Return [X, Y] of the center of cell containing provided text 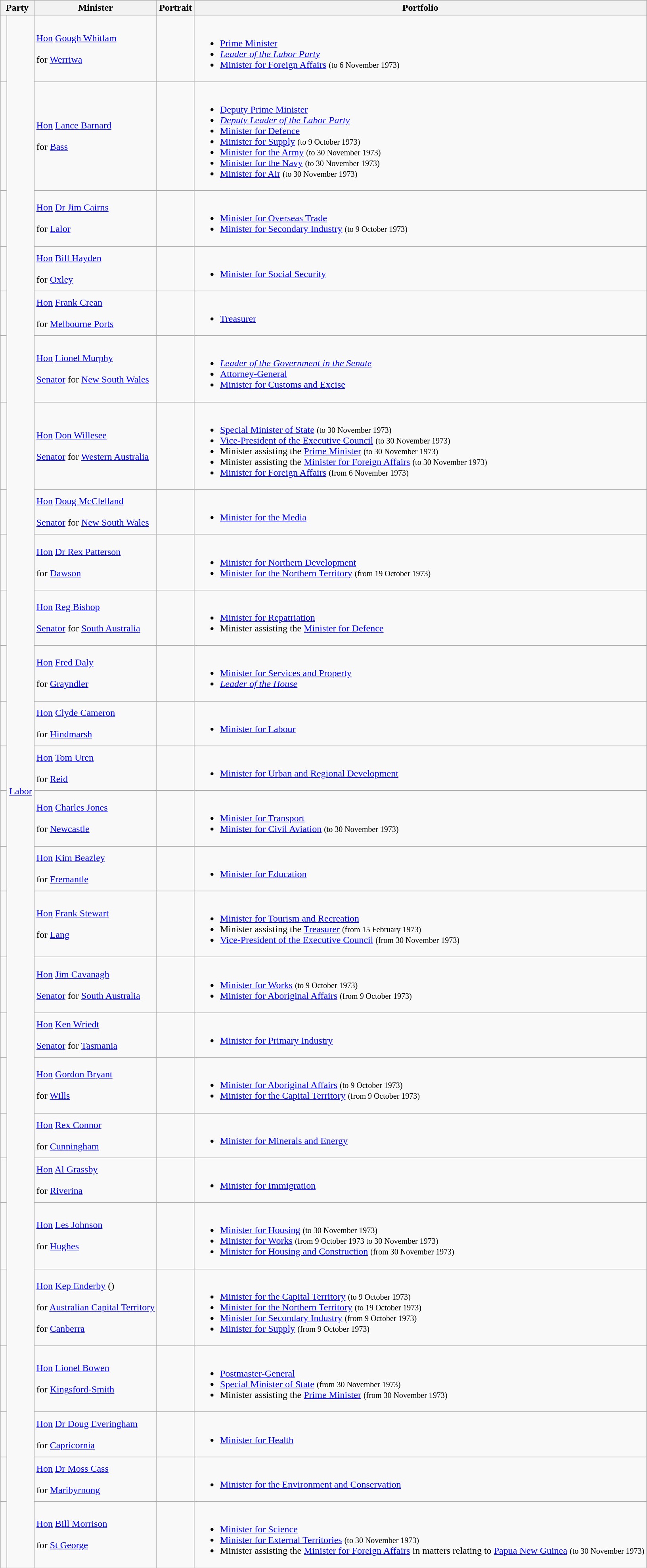
Hon Dr Jim Cairns for Lalor [96, 218]
Minister for Immigration [420, 1180]
Hon Gough Whitlam for Werriwa [96, 48]
Minister for Northern DevelopmentMinister for the Northern Territory (from 19 October 1973) [420, 562]
Hon Lance Barnard for Bass [96, 136]
Portfolio [420, 8]
Hon Dr Moss Cass for Maribyrnong [96, 1479]
Minister for Overseas TradeMinister for Secondary Industry (to 9 October 1973) [420, 218]
Minister for Primary Industry [420, 1035]
Minister for Health [420, 1434]
Minister for Aboriginal Affairs (to 9 October 1973)Minister for the Capital Territory (from 9 October 1973) [420, 1085]
Minister for Minerals and Energy [420, 1135]
Hon Jim Cavanagh Senator for South Australia [96, 985]
Hon Gordon Bryant for Wills [96, 1085]
Minister for Urban and Regional Development [420, 768]
Hon Don Willesee Senator for Western Australia [96, 446]
Hon Les Johnson for Hughes [96, 1236]
Hon Doug McClelland Senator for New South Wales [96, 512]
Minister [96, 8]
Hon Bill Morrison for St George [96, 1535]
Minister for Labour [420, 723]
Treasurer [420, 313]
Hon Frank Stewart for Lang [96, 924]
Labor [21, 792]
Hon Tom Uren for Reid [96, 768]
Minister for TransportMinister for Civil Aviation (to 30 November 1973) [420, 818]
Postmaster-GeneralSpecial Minister of State (from 30 November 1973)Minister assisting the Prime Minister (from 30 November 1973) [420, 1379]
Portrait [176, 8]
Hon Clyde Cameron for Hindmarsh [96, 723]
Hon Reg Bishop Senator for South Australia [96, 618]
Minister for RepatriationMinister assisting the Minister for Defence [420, 618]
Hon Rex Connor for Cunningham [96, 1135]
Minister for the Environment and Conservation [420, 1479]
Minister for Social Security [420, 269]
Hon Ken Wriedt Senator for Tasmania [96, 1035]
Minister for Services and PropertyLeader of the House [420, 673]
Hon Bill Hayden for Oxley [96, 269]
Prime MinisterLeader of the Labor PartyMinister for Foreign Affairs (to 6 November 1973) [420, 48]
Hon Dr Doug Everingham for Capricornia [96, 1434]
Hon Lionel Bowen for Kingsford-Smith [96, 1379]
Hon Al Grassby for Riverina [96, 1180]
Hon Charles Jones for Newcastle [96, 818]
Minister for Works (to 9 October 1973)Minister for Aboriginal Affairs (from 9 October 1973) [420, 985]
Hon Dr Rex Patterson for Dawson [96, 562]
Hon Frank Crean for Melbourne Ports [96, 313]
Minister for Education [420, 869]
Minister for the Media [420, 512]
Leader of the Government in the SenateAttorney-GeneralMinister for Customs and Excise [420, 369]
Hon Kim Beazley for Fremantle [96, 869]
Party [17, 8]
Hon Lionel Murphy Senator for New South Wales [96, 369]
Hon Fred Daly for Grayndler [96, 673]
Hon Kep Enderby () for Australian Capital Territory for Canberra [96, 1307]
